Output the [X, Y] coordinate of the center of the cell containing the given text.  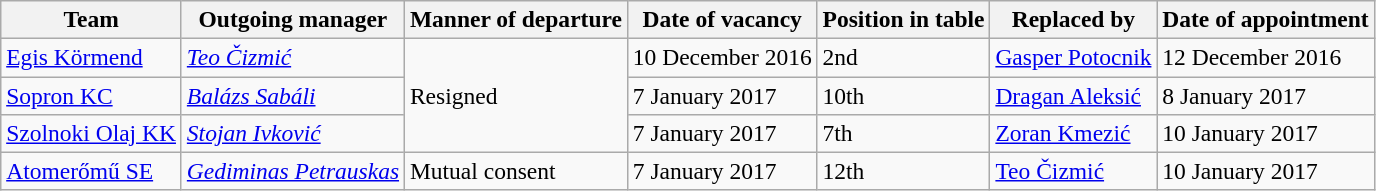
10 December 2016 [722, 57]
Gediminas Petrauskas [292, 171]
Atomerőmű SE [92, 171]
Egis Körmend [92, 57]
Manner of departure [516, 19]
2nd [904, 57]
Sopron KC [92, 95]
Date of appointment [1266, 19]
Zoran Kmezić [1074, 133]
Gasper Potocnik [1074, 57]
12th [904, 171]
Date of vacancy [722, 19]
Replaced by [1074, 19]
Mutual consent [516, 171]
Position in table [904, 19]
8 January 2017 [1266, 95]
Szolnoki Olaj KK [92, 133]
Stojan Ivković [292, 133]
Dragan Aleksić [1074, 95]
Balázs Sabáli [292, 95]
Outgoing manager [292, 19]
Resigned [516, 95]
10th [904, 95]
Team [92, 19]
7th [904, 133]
12 December 2016 [1266, 57]
